Return the (x, y) coordinate for the center point of the cell that contains the specified text.  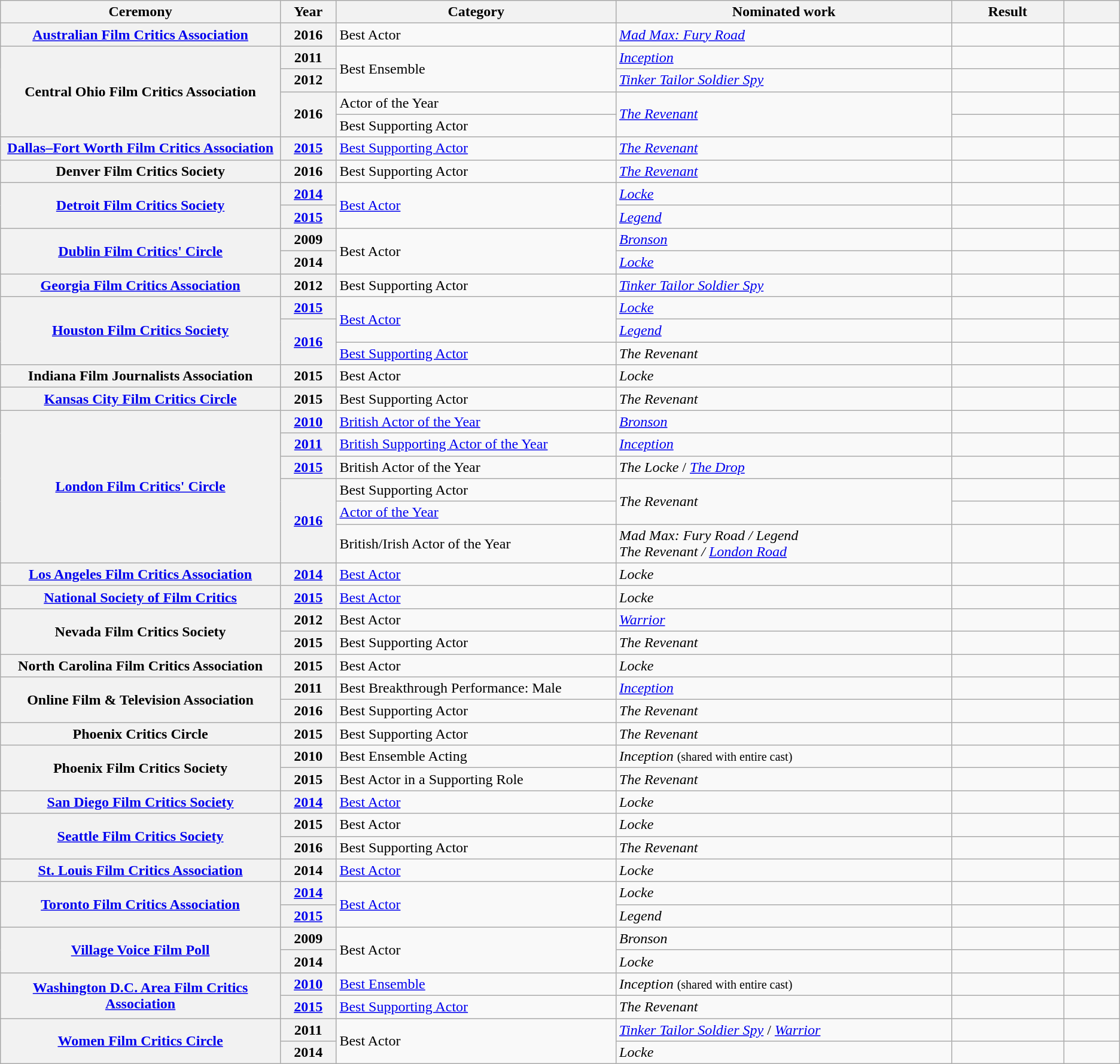
Best Actor in a Supporting Role (476, 779)
Ceremony (141, 12)
Mad Max: Fury Road / Legend The Revenant / London Road (784, 543)
Warrior (784, 620)
Women Film Critics Circle (141, 1041)
Detroit Film Critics Society (141, 205)
Nominated work (784, 12)
Toronto Film Critics Association (141, 904)
The Locke / The Drop (784, 467)
British/Irish Actor of the Year (476, 543)
British Supporting Actor of the Year (476, 444)
Nevada Film Critics Society (141, 631)
Mad Max: Fury Road (784, 35)
Denver Film Critics Society (141, 171)
Houston Film Critics Society (141, 331)
San Diego Film Critics Society (141, 802)
Phoenix Film Critics Society (141, 768)
Georgia Film Critics Association (141, 285)
Phoenix Critics Circle (141, 734)
Tinker Tailor Soldier Spy / Warrior (784, 1029)
Central Ohio Film Critics Association (141, 92)
Washington D.C. Area Film Critics Association (141, 995)
Result (1008, 12)
Dallas–Fort Worth Film Critics Association (141, 148)
Australian Film Critics Association (141, 35)
North Carolina Film Critics Association (141, 666)
Online Film & Television Association (141, 700)
Seattle Film Critics Society (141, 836)
St. Louis Film Critics Association (141, 870)
Dublin Film Critics' Circle (141, 251)
Los Angeles Film Critics Association (141, 574)
Year (308, 12)
Category (476, 12)
Best Ensemble Acting (476, 757)
Village Voice Film Poll (141, 950)
National Society of Film Critics (141, 597)
Indiana Film Journalists Association (141, 376)
London Film Critics' Circle (141, 487)
Best Breakthrough Performance: Male (476, 688)
Kansas City Film Critics Circle (141, 399)
